For the text-containing cell, return its midpoint in [x, y] coordinate format. 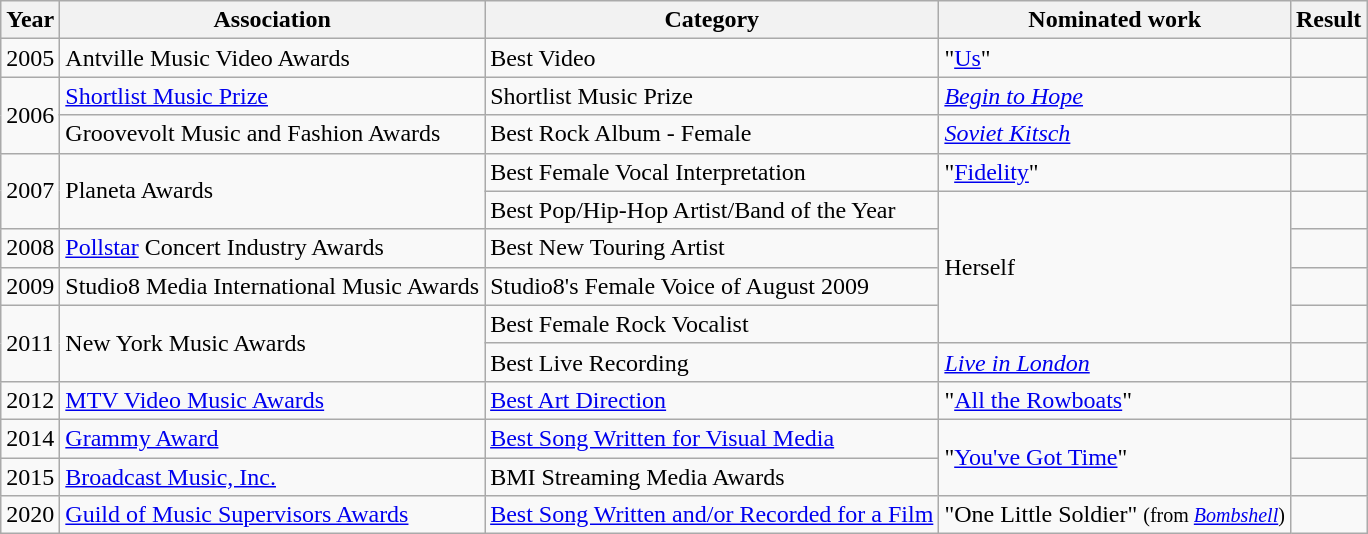
Best Song Written for Visual Media [712, 438]
Studio8 Media International Music Awards [272, 286]
2015 [30, 477]
Best Art Direction [712, 400]
"You've Got Time" [1115, 457]
2006 [30, 115]
Broadcast Music, Inc. [272, 477]
Nominated work [1115, 20]
Grammy Award [272, 438]
2009 [30, 286]
Live in London [1115, 362]
MTV Video Music Awards [272, 400]
"All the Rowboats" [1115, 400]
Soviet Kitsch [1115, 134]
Best Rock Album - Female [712, 134]
2020 [30, 515]
2012 [30, 400]
Result [1328, 20]
2008 [30, 248]
Best Female Rock Vocalist [712, 324]
Best New Touring Artist [712, 248]
Category [712, 20]
Groovevolt Music and Fashion Awards [272, 134]
"Us" [1115, 58]
Best Song Written and/or Recorded for a Film [712, 515]
Begin to Hope [1115, 96]
"Fidelity" [1115, 172]
2014 [30, 438]
Pollstar Concert Industry Awards [272, 248]
Best Female Vocal Interpretation [712, 172]
2005 [30, 58]
Planeta Awards [272, 191]
2011 [30, 343]
2007 [30, 191]
Best Pop/Hip-Hop Artist/Band of the Year [712, 210]
"One Little Soldier" (from Bombshell) [1115, 515]
Year [30, 20]
Guild of Music Supervisors Awards [272, 515]
Best Video [712, 58]
New York Music Awards [272, 343]
Best Live Recording [712, 362]
Antville Music Video Awards [272, 58]
Studio8's Female Voice of August 2009 [712, 286]
BMI Streaming Media Awards [712, 477]
Association [272, 20]
Herself [1115, 267]
